Return the (x, y) coordinate for the center point of the cell that contains the specified text.  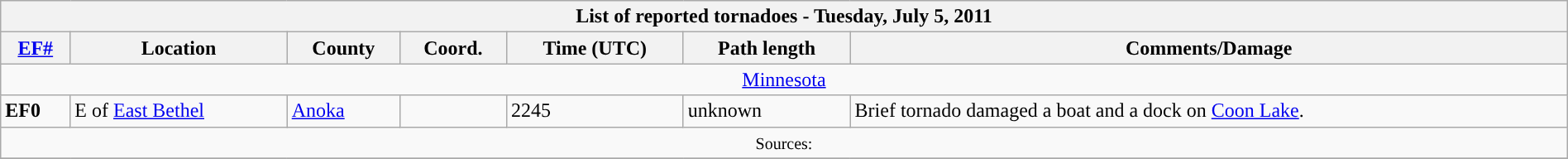
Comments/Damage (1209, 48)
Minnesota (784, 79)
Coord. (453, 48)
Time (UTC) (595, 48)
Brief tornado damaged a boat and a dock on Coon Lake. (1209, 111)
EF0 (36, 111)
Sources: (784, 142)
County (343, 48)
Anoka (343, 111)
Location (179, 48)
2245 (595, 111)
EF# (36, 48)
unknown (767, 111)
List of reported tornadoes - Tuesday, July 5, 2011 (784, 17)
Path length (767, 48)
E of East Bethel (179, 111)
